Output the [x, y] coordinate of the center of the cell containing the given text.  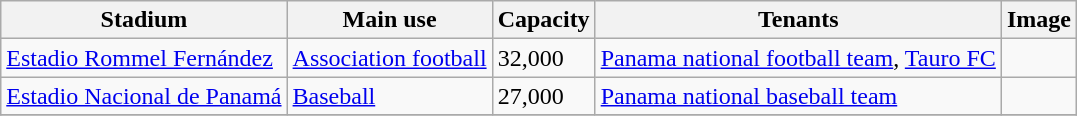
Image [1038, 20]
Association football [390, 58]
Estadio Rommel Fernández [144, 58]
Main use [390, 20]
Estadio Nacional de Panamá [144, 96]
Panama national football team, Tauro FC [798, 58]
Panama national baseball team [798, 96]
27,000 [544, 96]
Tenants [798, 20]
Stadium [144, 20]
Baseball [390, 96]
Capacity [544, 20]
32,000 [544, 58]
